Search for the cell housing the specified text and yield its (X, Y) center coordinate. 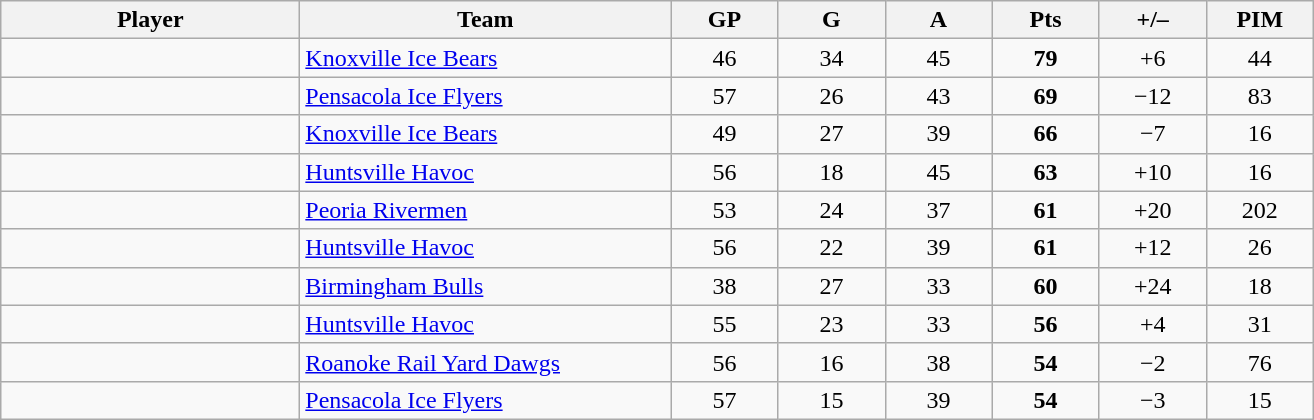
66 (1046, 134)
79 (1046, 58)
24 (832, 210)
22 (832, 248)
−3 (1152, 400)
G (832, 20)
−2 (1152, 362)
46 (724, 58)
69 (1046, 96)
55 (724, 324)
+/– (1152, 20)
44 (1260, 58)
53 (724, 210)
+4 (1152, 324)
Team (486, 20)
+10 (1152, 172)
60 (1046, 286)
+6 (1152, 58)
49 (724, 134)
202 (1260, 210)
+12 (1152, 248)
Peoria Rivermen (486, 210)
−12 (1152, 96)
63 (1046, 172)
Player (150, 20)
37 (938, 210)
PIM (1260, 20)
−7 (1152, 134)
GP (724, 20)
+20 (1152, 210)
Roanoke Rail Yard Dawgs (486, 362)
31 (1260, 324)
83 (1260, 96)
34 (832, 58)
23 (832, 324)
Pts (1046, 20)
43 (938, 96)
A (938, 20)
76 (1260, 362)
+24 (1152, 286)
Birmingham Bulls (486, 286)
